Provide the (X, Y) coordinate of the cell's center where the given text is located.  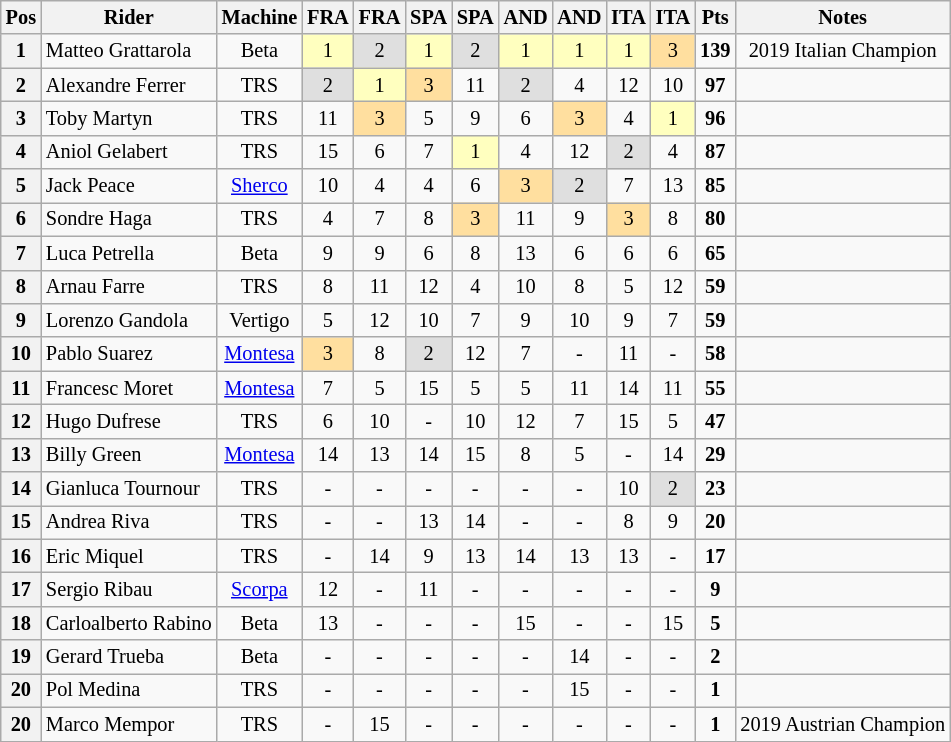
Sherco (260, 186)
Pts (715, 17)
Arnau Farre (129, 287)
Alexandre Ferrer (129, 85)
87 (715, 152)
Vertigo (260, 320)
Aniol Gelabert (129, 152)
Sergio Ribau (129, 589)
29 (715, 455)
Eric Miquel (129, 556)
47 (715, 421)
16 (21, 556)
97 (715, 85)
Matteo Grattarola (129, 51)
Pos (21, 17)
Jack Peace (129, 186)
Pol Medina (129, 690)
85 (715, 186)
Sondre Haga (129, 219)
Andrea Riva (129, 522)
Machine (260, 17)
65 (715, 253)
2019 Austrian Champion (842, 724)
96 (715, 118)
Marco Mempor (129, 724)
Pablo Suarez (129, 354)
58 (715, 354)
2019 Italian Champion (842, 51)
Scorpa (260, 589)
Hugo Dufrese (129, 421)
Lorenzo Gandola (129, 320)
Billy Green (129, 455)
Carloalberto Rabino (129, 623)
Francesc Moret (129, 388)
55 (715, 388)
Luca Petrella (129, 253)
23 (715, 489)
Gerard Trueba (129, 657)
139 (715, 51)
80 (715, 219)
Rider (129, 17)
Notes (842, 17)
Toby Martyn (129, 118)
19 (21, 657)
18 (21, 623)
Gianluca Tournour (129, 489)
